Output the (x, y) coordinate of the center of the cell containing the given text.  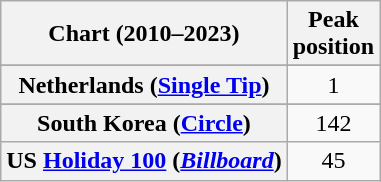
South Korea (Circle) (144, 123)
45 (333, 161)
1 (333, 85)
Chart (2010–2023) (144, 34)
142 (333, 123)
Netherlands (Single Tip) (144, 85)
Peakposition (333, 34)
US Holiday 100 (Billboard) (144, 161)
